Detect which cell encompasses the target text, then output its [X, Y] center coordinate. 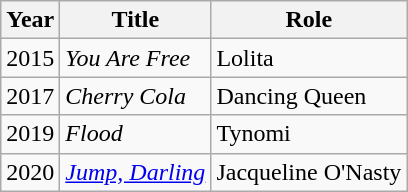
Title [136, 20]
Dancing Queen [309, 96]
Flood [136, 134]
Cherry Cola [136, 96]
Lolita [309, 58]
2020 [30, 172]
2015 [30, 58]
2019 [30, 134]
Tynomi [309, 134]
Year [30, 20]
Jump, Darling [136, 172]
Role [309, 20]
Jacqueline O'Nasty [309, 172]
2017 [30, 96]
You Are Free [136, 58]
